For the text-containing cell, return its midpoint in [X, Y] coordinate format. 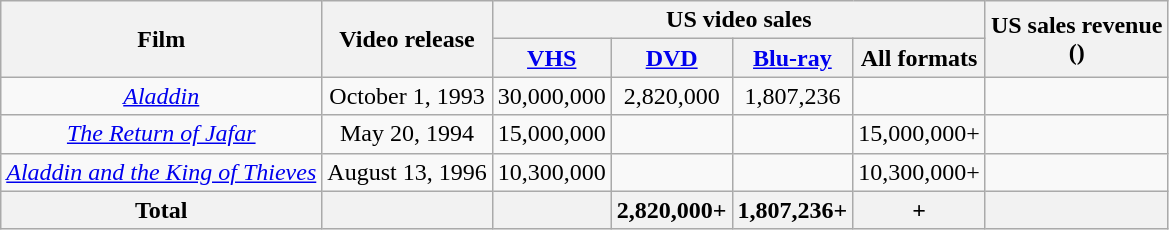
October 1, 1993 [407, 96]
Aladdin and the King of Thieves [162, 172]
2,820,000 [672, 96]
15,000,000 [552, 134]
May 20, 1994 [407, 134]
15,000,000+ [920, 134]
Video release [407, 39]
Film [162, 39]
US sales revenue () [1076, 39]
1,807,236+ [792, 210]
10,300,000 [552, 172]
DVD [672, 58]
Total [162, 210]
August 13, 1996 [407, 172]
10,300,000+ [920, 172]
US video sales [738, 20]
+ [920, 210]
Aladdin [162, 96]
2,820,000+ [672, 210]
1,807,236 [792, 96]
VHS [552, 58]
The Return of Jafar [162, 134]
Blu-ray [792, 58]
30,000,000 [552, 96]
All formats [920, 58]
